For the text-containing cell, return its midpoint in [X, Y] coordinate format. 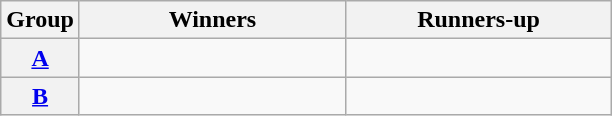
Runners-up [478, 20]
B [40, 96]
Group [40, 20]
Winners [212, 20]
A [40, 58]
